Find where the given text appears and provide that cell's center as (x, y) coordinate. 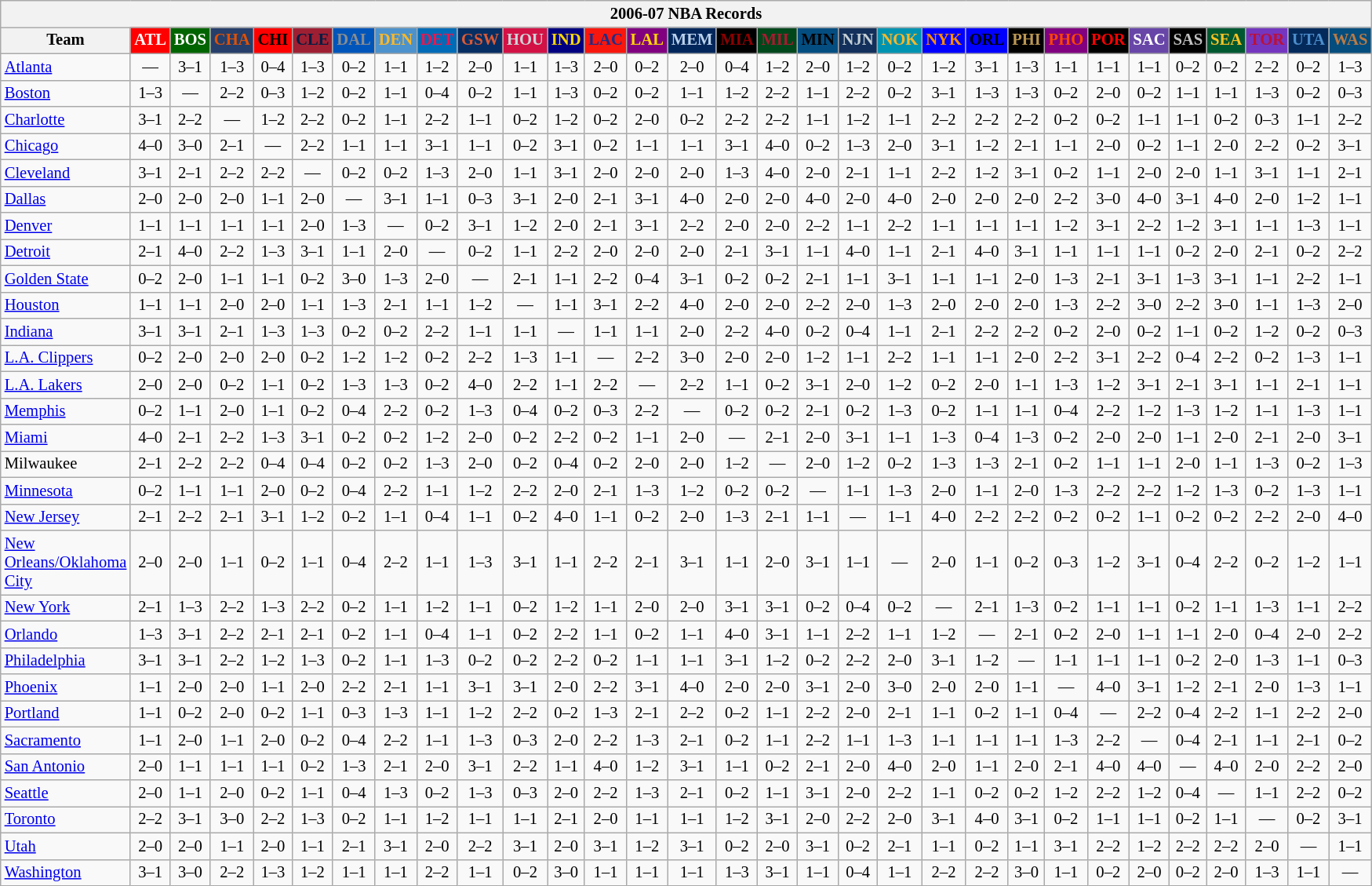
Seattle (66, 793)
Chicago (66, 146)
Boston (66, 93)
DAL (353, 40)
2006-07 NBA Records (686, 13)
Dallas (66, 199)
UTA (1308, 40)
SEA (1226, 40)
WAS (1350, 40)
TOR (1267, 40)
POR (1108, 40)
CHI (273, 40)
BOS (190, 40)
Miami (66, 437)
CHA (232, 40)
Utah (66, 846)
San Antonio (66, 767)
Memphis (66, 411)
Philadelphia (66, 661)
New Orleans/Oklahoma City (66, 563)
ATL (151, 40)
NYK (944, 40)
Houston (66, 305)
MIA (737, 40)
Washington (66, 873)
PHI (1026, 40)
L.A. Lakers (66, 385)
Atlanta (66, 67)
LAC (606, 40)
NJN (858, 40)
Detroit (66, 252)
L.A. Clippers (66, 358)
SAS (1188, 40)
Milwaukee (66, 464)
Orlando (66, 634)
Sacramento (66, 740)
Toronto (66, 819)
ORL (987, 40)
Indiana (66, 332)
MIL (778, 40)
SAC (1148, 40)
MIN (818, 40)
HOU (526, 40)
Denver (66, 225)
GSW (480, 40)
PHO (1066, 40)
DEN (395, 40)
LAL (647, 40)
NOK (901, 40)
DET (437, 40)
New Jersey (66, 517)
Team (66, 40)
New York (66, 607)
CLE (312, 40)
Charlotte (66, 120)
Golden State (66, 279)
Portland (66, 713)
Phoenix (66, 687)
MEM (692, 40)
Cleveland (66, 173)
IND (566, 40)
Minnesota (66, 490)
